Detect which cell encompasses the target text, then output its (X, Y) center coordinate. 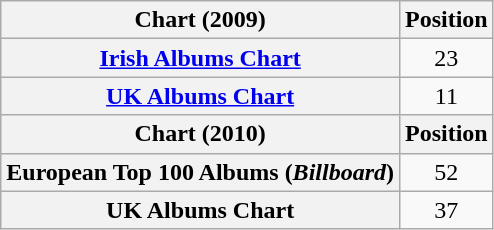
11 (446, 96)
Chart (2010) (200, 134)
European Top 100 Albums (Billboard) (200, 172)
52 (446, 172)
37 (446, 210)
Chart (2009) (200, 20)
23 (446, 58)
Irish Albums Chart (200, 58)
